Search for the cell housing the specified text and yield its (x, y) center coordinate. 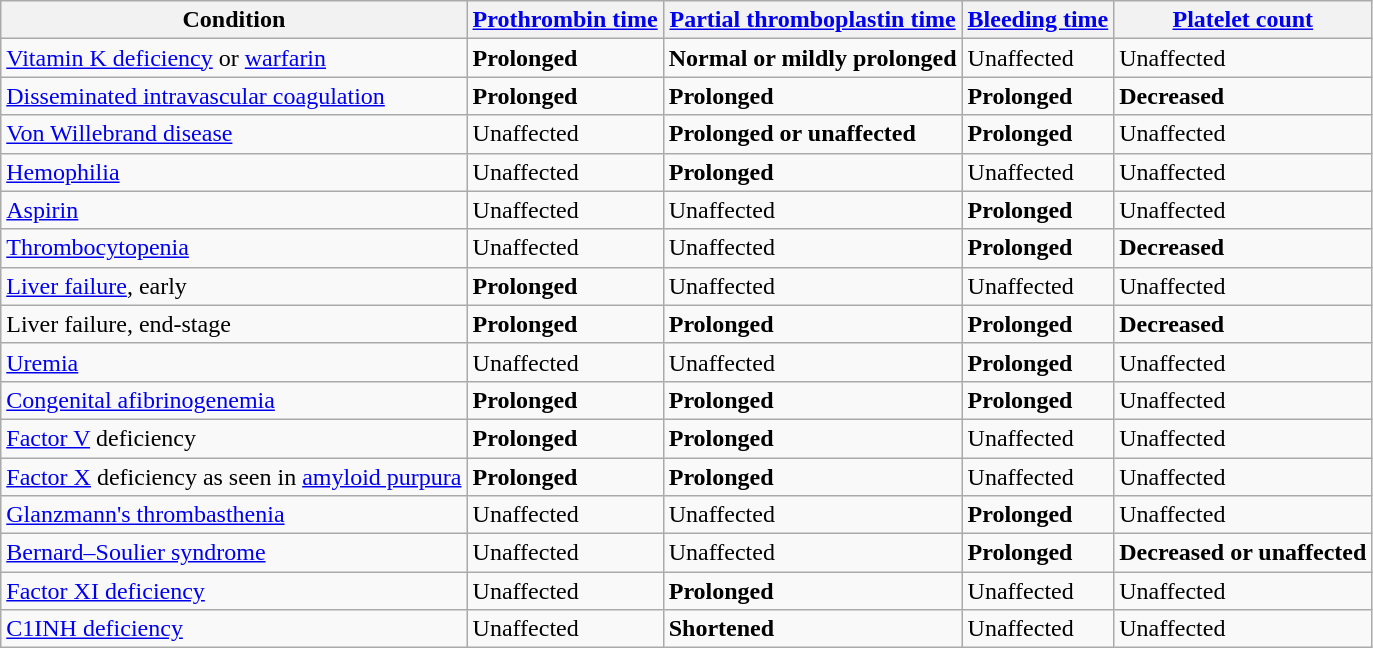
Shortened (812, 629)
Factor V deficiency (234, 438)
Prothrombin time (565, 20)
Vitamin K deficiency or warfarin (234, 58)
Thrombocytopenia (234, 248)
Hemophilia (234, 172)
Partial thromboplastin time (812, 20)
Factor XI deficiency (234, 591)
Liver failure, early (234, 286)
Factor X deficiency as seen in amyloid purpura (234, 477)
Liver failure, end-stage (234, 324)
Congenital afibrinogenemia (234, 400)
Uremia (234, 362)
Prolonged or unaffected (812, 134)
Bleeding time (1038, 20)
Decreased or unaffected (1243, 553)
Bernard–Soulier syndrome (234, 553)
Aspirin (234, 210)
Condition (234, 20)
Normal or mildly prolonged (812, 58)
Platelet count (1243, 20)
C1INH deficiency (234, 629)
Disseminated intravascular coagulation (234, 96)
Glanzmann's thrombasthenia (234, 515)
Von Willebrand disease (234, 134)
